Scan for the cell matching the given text and deliver its [X, Y] coordinate at center. 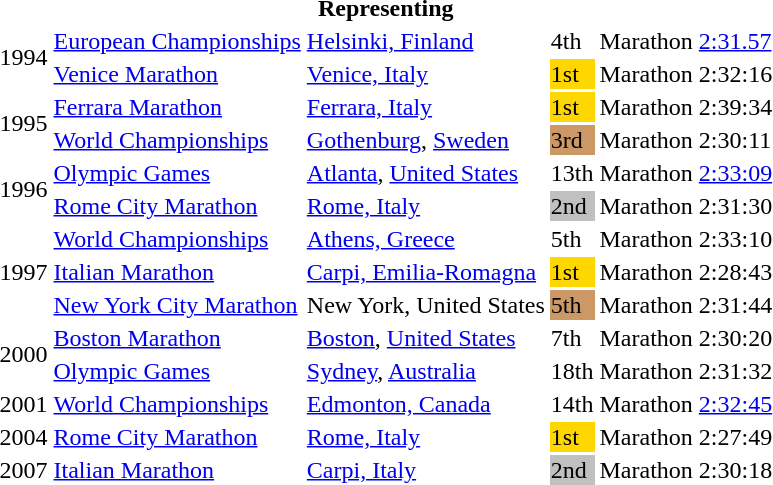
3rd [572, 140]
Boston, United States [426, 338]
Boston Marathon [177, 338]
2:31:30 [735, 206]
Carpi, Emilia-Romagna [426, 272]
2:30:20 [735, 338]
Carpi, Italy [426, 470]
2:33:10 [735, 239]
2:39:34 [735, 107]
2:31:32 [735, 371]
13th [572, 173]
Gothenburg, Sweden [426, 140]
2:30:18 [735, 470]
2:28:43 [735, 272]
Venice Marathon [177, 74]
Sydney, Australia [426, 371]
New York, United States [426, 305]
2:32:16 [735, 74]
Atlanta, United States [426, 173]
Helsinki, Finland [426, 41]
2:31:44 [735, 305]
4th [572, 41]
2:27:49 [735, 437]
7th [572, 338]
Ferrara Marathon [177, 107]
2:31.57 [735, 41]
Edmonton, Canada [426, 404]
Venice, Italy [426, 74]
2:33:09 [735, 173]
2:32:45 [735, 404]
New York City Marathon [177, 305]
14th [572, 404]
European Championships [177, 41]
18th [572, 371]
Ferrara, Italy [426, 107]
Athens, Greece [426, 239]
2:30:11 [735, 140]
